Determine the (x, y) coordinate at the center of the cell enclosing the given text.  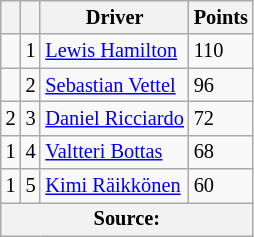
Sebastian Vettel (114, 85)
68 (221, 152)
Lewis Hamilton (114, 51)
Driver (114, 17)
4 (31, 152)
5 (31, 186)
Valtteri Bottas (114, 152)
Kimi Räikkönen (114, 186)
96 (221, 85)
110 (221, 51)
Points (221, 17)
72 (221, 118)
Source: (127, 219)
Daniel Ricciardo (114, 118)
60 (221, 186)
3 (31, 118)
